Output the (X, Y) coordinate of the center of the cell containing the given text.  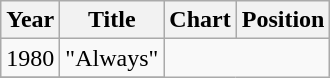
"Always" (112, 58)
Position (283, 20)
Year (30, 20)
1980 (30, 58)
Chart (200, 20)
Title (112, 20)
